Locate the cell with the specified text and output its (x, y) center coordinate. 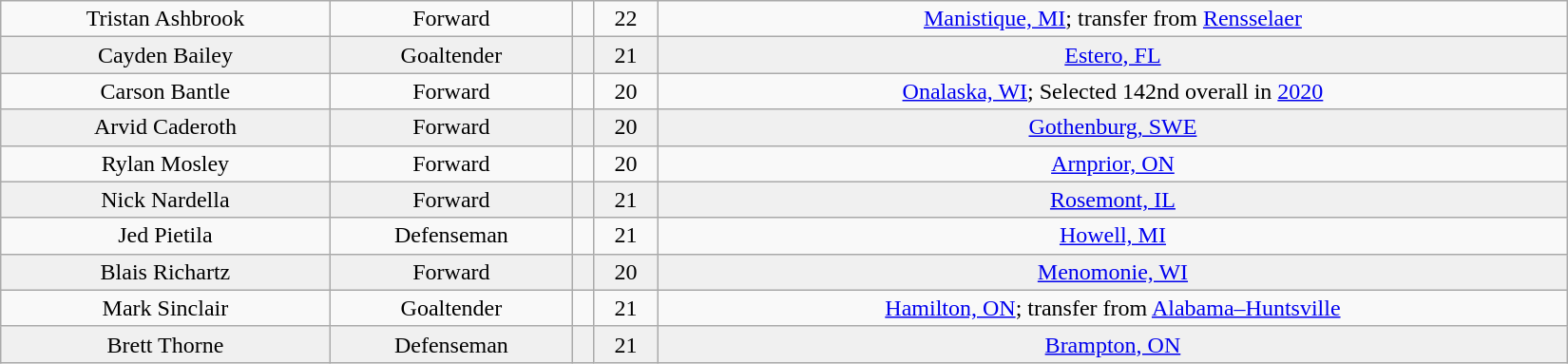
Hamilton, ON; transfer from Alabama–Huntsville (1114, 308)
Jed Pietila (165, 236)
Arvid Caderoth (165, 127)
Howell, MI (1114, 236)
Arnprior, ON (1114, 163)
Blais Richartz (165, 272)
Gothenburg, SWE (1114, 127)
Brett Thorne (165, 344)
Tristan Ashbrook (165, 19)
Rylan Mosley (165, 163)
Mark Sinclair (165, 308)
Brampton, ON (1114, 344)
22 (625, 19)
Menomonie, WI (1114, 272)
Onalaska, WI; Selected 142nd overall in 2020 (1114, 91)
Estero, FL (1114, 55)
Rosemont, IL (1114, 200)
Cayden Bailey (165, 55)
Nick Nardella (165, 200)
Manistique, MI; transfer from Rensselaer (1114, 19)
Carson Bantle (165, 91)
